Find where the given text appears and provide that cell's center as (X, Y) coordinate. 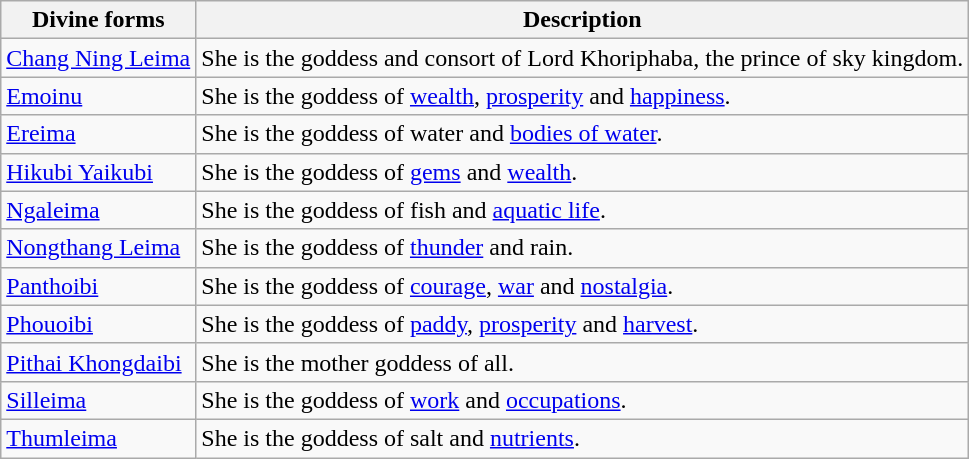
Ereima (98, 134)
Panthoibi (98, 286)
Emoinu (98, 96)
She is the goddess and consort of Lord Khoriphaba, the prince of sky kingdom. (582, 58)
She is the mother goddess of all. (582, 362)
Thumleima (98, 438)
She is the goddess of fish and aquatic life. (582, 210)
Ngaleima (98, 210)
She is the goddess of courage, war and nostalgia. (582, 286)
She is the goddess of wealth, prosperity and happiness. (582, 96)
She is the goddess of salt and nutrients. (582, 438)
She is the goddess of work and occupations. (582, 400)
She is the goddess of gems and wealth. (582, 172)
Chang Ning Leima (98, 58)
Phouoibi (98, 324)
She is the goddess of paddy, prosperity and harvest. (582, 324)
Pithai Khongdaibi (98, 362)
She is the goddess of water and bodies of water. (582, 134)
Description (582, 20)
Hikubi Yaikubi (98, 172)
Silleima (98, 400)
Nongthang Leima (98, 248)
Divine forms (98, 20)
She is the goddess of thunder and rain. (582, 248)
